Search for the cell housing the specified text and yield its [X, Y] center coordinate. 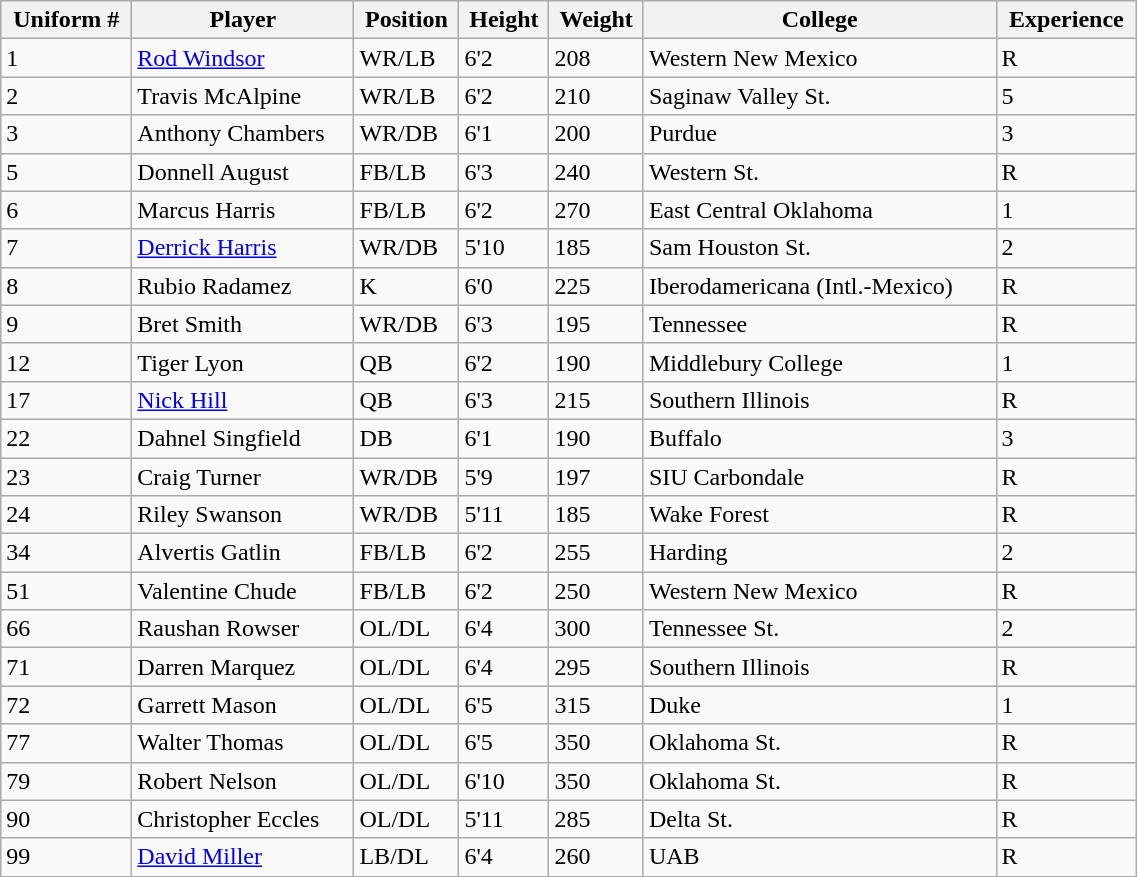
Purdue [820, 134]
Craig Turner [243, 477]
9 [66, 324]
Position [406, 20]
5'9 [504, 477]
Raushan Rowser [243, 629]
Experience [1066, 20]
99 [66, 857]
51 [66, 591]
Tiger Lyon [243, 362]
Duke [820, 705]
208 [596, 58]
255 [596, 553]
77 [66, 743]
315 [596, 705]
66 [66, 629]
300 [596, 629]
Christopher Eccles [243, 819]
Travis McAlpine [243, 96]
College [820, 20]
Riley Swanson [243, 515]
240 [596, 172]
197 [596, 477]
5'10 [504, 248]
195 [596, 324]
250 [596, 591]
8 [66, 286]
Uniform # [66, 20]
Rod Windsor [243, 58]
34 [66, 553]
Tennessee St. [820, 629]
K [406, 286]
72 [66, 705]
270 [596, 210]
90 [66, 819]
Donnell August [243, 172]
Alvertis Gatlin [243, 553]
Wake Forest [820, 515]
Robert Nelson [243, 781]
Western St. [820, 172]
Rubio Radamez [243, 286]
Darren Marquez [243, 667]
Derrick Harris [243, 248]
71 [66, 667]
260 [596, 857]
225 [596, 286]
Harding [820, 553]
200 [596, 134]
UAB [820, 857]
Walter Thomas [243, 743]
Anthony Chambers [243, 134]
Bret Smith [243, 324]
Iberodamericana (Intl.-Mexico) [820, 286]
12 [66, 362]
23 [66, 477]
6'10 [504, 781]
6'0 [504, 286]
295 [596, 667]
17 [66, 400]
Marcus Harris [243, 210]
22 [66, 438]
Tennessee [820, 324]
DB [406, 438]
Nick Hill [243, 400]
215 [596, 400]
79 [66, 781]
Delta St. [820, 819]
Sam Houston St. [820, 248]
6 [66, 210]
Buffalo [820, 438]
Middlebury College [820, 362]
24 [66, 515]
Height [504, 20]
SIU Carbondale [820, 477]
Player [243, 20]
210 [596, 96]
Saginaw Valley St. [820, 96]
Dahnel Singfield [243, 438]
David Miller [243, 857]
East Central Oklahoma [820, 210]
LB/DL [406, 857]
Garrett Mason [243, 705]
7 [66, 248]
285 [596, 819]
Valentine Chude [243, 591]
Weight [596, 20]
